From the cell containing the given text, extract its center point as [x, y] coordinate. 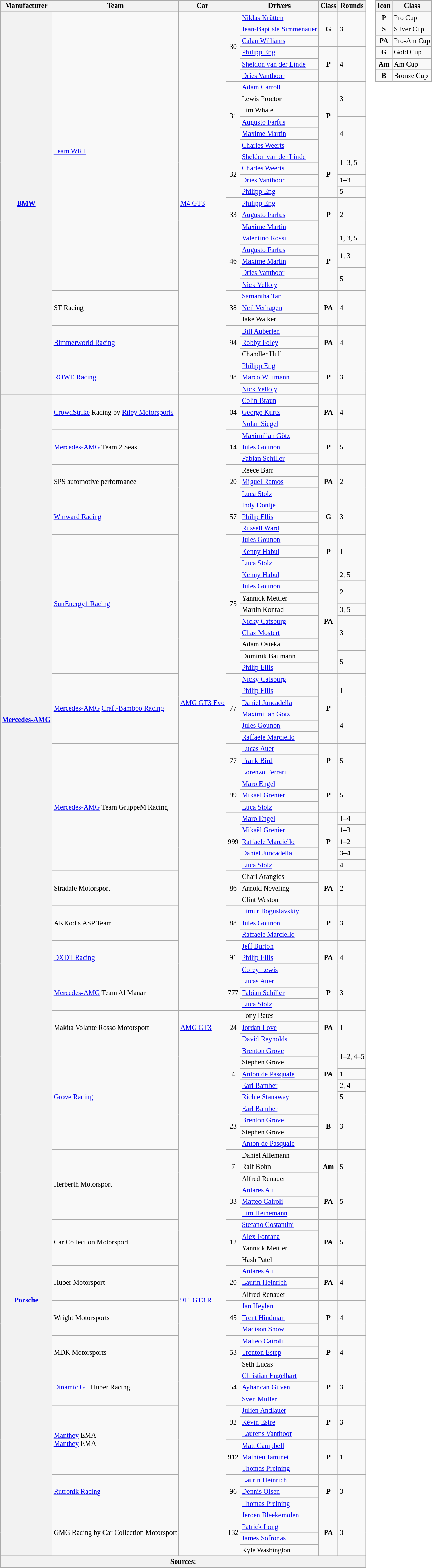
777 [233, 993]
Grove Racing [115, 1098]
Car [203, 6]
Pro Cup [412, 18]
Frank Bird [279, 761]
Corey Lewis [279, 970]
2, 5 [352, 575]
Jan Heylen [279, 1306]
99 [233, 795]
132 [233, 1533]
Porsche [26, 1300]
Russell Ward [279, 528]
Martin Konrad [279, 610]
Stefano Costantini [279, 1225]
Calan Williams [279, 41]
George Kurtz [279, 413]
M4 GT3 [203, 204]
Manthey EMA Manthey EMA [115, 1440]
Jeff Burton [279, 946]
Mercedes-AMG Team GruppeM Racing [115, 807]
1–2 [352, 842]
Matt Campbell [279, 1446]
1–3, 5 [352, 163]
Sven Müller [279, 1399]
AKKodis ASP Team [115, 923]
James Sofronas [279, 1538]
75 [233, 604]
88 [233, 923]
Gold Cup [412, 52]
92 [233, 1422]
ST Racing [115, 308]
Tim Heinemann [279, 1213]
Christian Engelhart [279, 1376]
Richie Stanaway [279, 1097]
ROWE Racing [115, 377]
Seth Lucas [279, 1364]
CrowdStrike Racing by Riley Motorsports [115, 413]
1–4 [352, 819]
David Reynolds [279, 1039]
Stradale Motorsport [115, 889]
38 [233, 308]
Miguel Ramos [279, 482]
912 [233, 1457]
Clint Weston [279, 900]
Mercedes-AMG [26, 720]
Colin Braun [279, 401]
Jeroen Bleekemolen [279, 1515]
Team [115, 6]
Makita Volante Rosso Motorsport [115, 1028]
Chaz Mostert [279, 633]
Robby Foley [279, 343]
Kévin Estre [279, 1422]
46 [233, 261]
54 [233, 1387]
96 [233, 1492]
45 [233, 1318]
Tony Bates [279, 1016]
Adam Carroll [279, 87]
57 [233, 517]
AMG GT3 Evo [203, 703]
32 [233, 175]
DXDT Racing [115, 958]
91 [233, 958]
Samantha Tan [279, 296]
53 [233, 1353]
04 [233, 413]
Manufacturer [26, 6]
SunEnergy1 Racing [115, 604]
3–4 [352, 854]
98 [233, 377]
Dinamic GT Huber Racing [115, 1387]
911 GT3 R [203, 1300]
Silver Cup [412, 29]
3, 5 [352, 610]
Trenton Estep [279, 1353]
S [384, 29]
Huber Motorsport [115, 1283]
Trent Hindman [279, 1318]
30 [233, 47]
Neil Verhagen [279, 308]
Timur Boguslavskiy [279, 912]
Dominik Baumann [279, 656]
Arnold Neveling [279, 889]
GMG Racing by Car Collection Motorsport [115, 1533]
14 [233, 447]
Kyle Washington [279, 1550]
Mercedes-AMG Craft-Bamboo Racing [115, 708]
Bimmerworld Racing [115, 343]
Mercedes-AMG Team 2 Seas [115, 447]
31 [233, 116]
94 [233, 343]
Ralf Bohn [279, 1167]
Ayhancan Güven [279, 1388]
Team WRT [115, 151]
Patrick Long [279, 1527]
Hash Patel [279, 1260]
Winward Racing [115, 517]
Reece Barr [279, 470]
Car Collection Motorsport [115, 1242]
Charl Arangies [279, 877]
Chandler Hull [279, 354]
SPS automotive performance [115, 482]
Julien Andlauer [279, 1411]
Mathieu Jaminet [279, 1457]
Jake Walker [279, 319]
Valentino Rossi [279, 238]
86 [233, 889]
Tim Whale [279, 111]
Niklas Krütten [279, 18]
Jean-Baptiste Simmenauer [279, 29]
Dennis Olsen [279, 1492]
24 [233, 1028]
999 [233, 842]
Drivers [279, 6]
Lorenzo Ferrari [279, 772]
Wright Motorsports [115, 1318]
Madison Snow [279, 1329]
Rutronik Racing [115, 1492]
Sources: [183, 1562]
1–2, 4–5 [352, 1057]
Lewis Proctor [279, 99]
Indy Dontje [279, 505]
Pro-Am Cup [412, 41]
MDK Motorsports [115, 1353]
Am Cup [412, 64]
Bill Auberlen [279, 331]
AMG GT3 [203, 1028]
Icon [384, 6]
Jordan Love [279, 1028]
Herberth Motorsport [115, 1184]
Daniel Allemann [279, 1155]
Alex Fontana [279, 1237]
Nolan Siegel [279, 424]
Mercedes-AMG Team Al Manar [115, 993]
Marco Wittmann [279, 378]
7 [233, 1167]
1, 3 [352, 255]
2, 4 [352, 1086]
Rounds [352, 6]
Laurens Vanthoor [279, 1434]
Bronze Cup [412, 76]
BMW [26, 204]
1, 3, 5 [352, 238]
Adam Osieka [279, 645]
23 [233, 1127]
12 [233, 1242]
